Search for the cell housing the specified text and yield its [X, Y] center coordinate. 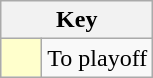
To playoff [98, 58]
Key [77, 20]
